Find where the given text appears and provide that cell's center as [x, y] coordinate. 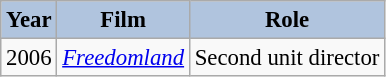
Second unit director [286, 58]
Role [286, 20]
Freedomland [123, 58]
Film [123, 20]
2006 [29, 58]
Year [29, 20]
